For the text-containing cell, return its midpoint in [X, Y] coordinate format. 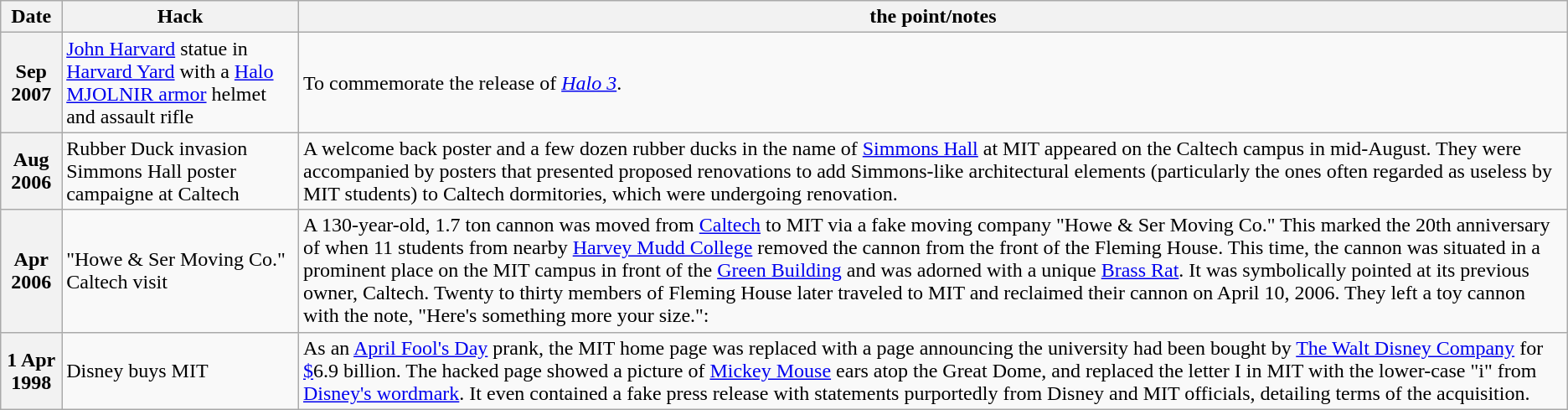
the point/notes [933, 17]
1 Apr 1998 [32, 371]
Rubber Duck invasion Simmons Hall poster campaigne at Caltech [181, 171]
Hack [181, 17]
Apr 2006 [32, 271]
Disney buys MIT [181, 371]
John Harvard statue in Harvard Yard with a Halo MJOLNIR armor helmet and assault rifle [181, 82]
Sep 2007 [32, 82]
Aug 2006 [32, 171]
Date [32, 17]
"Howe & Ser Moving Co." Caltech visit [181, 271]
To commemorate the release of Halo 3. [933, 82]
